Identify which cell holds the provided text, then report its (X, Y) central coordinate. 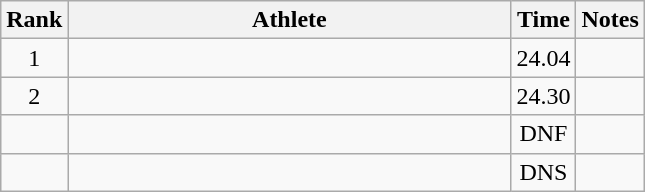
24.30 (544, 96)
Time (544, 20)
1 (34, 58)
DNS (544, 172)
Notes (610, 20)
2 (34, 96)
Athlete (290, 20)
Rank (34, 20)
24.04 (544, 58)
DNF (544, 134)
